Return the (X, Y) coordinate for the center point of the cell that contains the specified text.  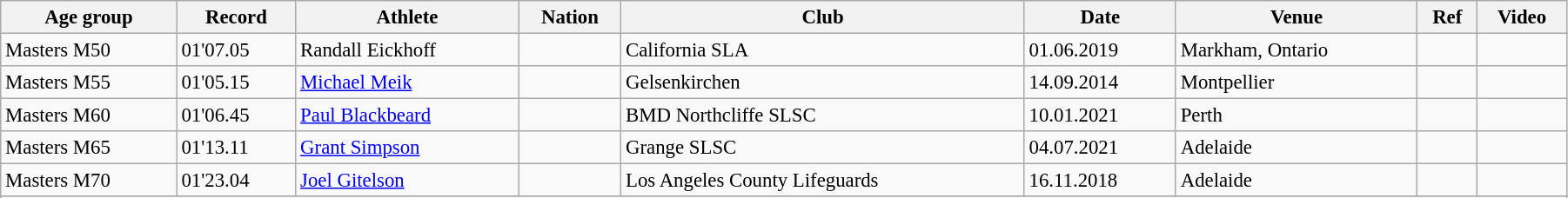
Ref (1448, 17)
Gelsenkirchen (823, 82)
01'05.15 (237, 82)
Club (823, 17)
Grant Simpson (407, 148)
Athlete (407, 17)
BMD Northcliffe SLSC (823, 115)
Montpellier (1297, 82)
14.09.2014 (1100, 82)
Grange SLSC (823, 148)
Joel Gitelson (407, 181)
Masters M60 (89, 115)
01'13.11 (237, 148)
04.07.2021 (1100, 148)
Los Angeles County Lifeguards (823, 181)
16.11.2018 (1100, 181)
01'07.05 (237, 50)
01.06.2019 (1100, 50)
Masters M70 (89, 181)
Masters M50 (89, 50)
Markham, Ontario (1297, 50)
Age group (89, 17)
Masters M55 (89, 82)
Date (1100, 17)
Venue (1297, 17)
Record (237, 17)
01'06.45 (237, 115)
Paul Blackbeard (407, 115)
Perth (1297, 115)
Video (1523, 17)
01'23.04 (237, 181)
Masters M65 (89, 148)
Nation (570, 17)
Randall Eickhoff (407, 50)
10.01.2021 (1100, 115)
Michael Meik (407, 82)
California SLA (823, 50)
